Locate the cell with the specified text and output its [x, y] center coordinate. 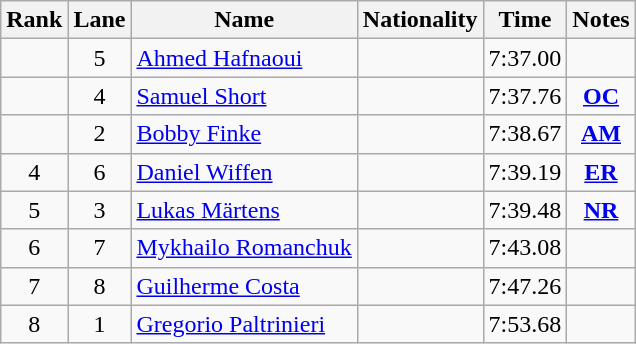
Guilherme Costa [244, 286]
Name [244, 20]
7:39.48 [525, 210]
7:38.67 [525, 134]
2 [100, 134]
7:47.26 [525, 286]
3 [100, 210]
Lukas Märtens [244, 210]
Nationality [420, 20]
NR [601, 210]
Rank [34, 20]
Lane [100, 20]
Time [525, 20]
Notes [601, 20]
Mykhailo Romanchuk [244, 248]
Daniel Wiffen [244, 172]
7:37.00 [525, 58]
7:53.68 [525, 324]
OC [601, 96]
7:43.08 [525, 248]
ER [601, 172]
Bobby Finke [244, 134]
AM [601, 134]
7:37.76 [525, 96]
1 [100, 324]
Gregorio Paltrinieri [244, 324]
7:39.19 [525, 172]
Samuel Short [244, 96]
Ahmed Hafnaoui [244, 58]
